Find where the given text appears and provide that cell's center as (X, Y) coordinate. 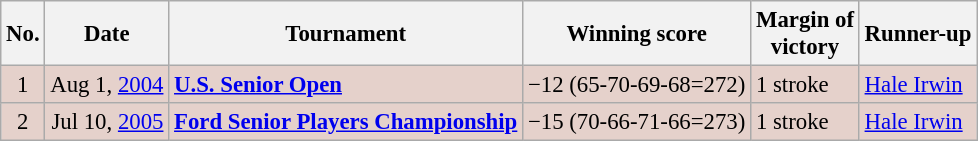
2 (23, 122)
Margin ofvictory (806, 34)
Runner-up (918, 34)
No. (23, 34)
U.S. Senior Open (346, 85)
Jul 10, 2005 (107, 122)
−15 (70-66-71-66=273) (637, 122)
Aug 1, 2004 (107, 85)
Ford Senior Players Championship (346, 122)
Date (107, 34)
Winning score (637, 34)
Tournament (346, 34)
1 (23, 85)
−12 (65-70-69-68=272) (637, 85)
